Search for the cell housing the specified text and yield its (X, Y) center coordinate. 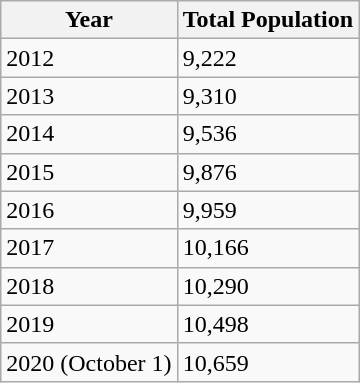
2016 (89, 210)
9,310 (268, 96)
Total Population (268, 20)
2014 (89, 134)
2012 (89, 58)
2018 (89, 286)
2015 (89, 172)
2019 (89, 324)
10,290 (268, 286)
10,498 (268, 324)
9,536 (268, 134)
9,876 (268, 172)
9,222 (268, 58)
2013 (89, 96)
10,166 (268, 248)
Year (89, 20)
2017 (89, 248)
10,659 (268, 362)
9,959 (268, 210)
2020 (October 1) (89, 362)
